Scan for the cell matching the given text and deliver its (x, y) coordinate at center. 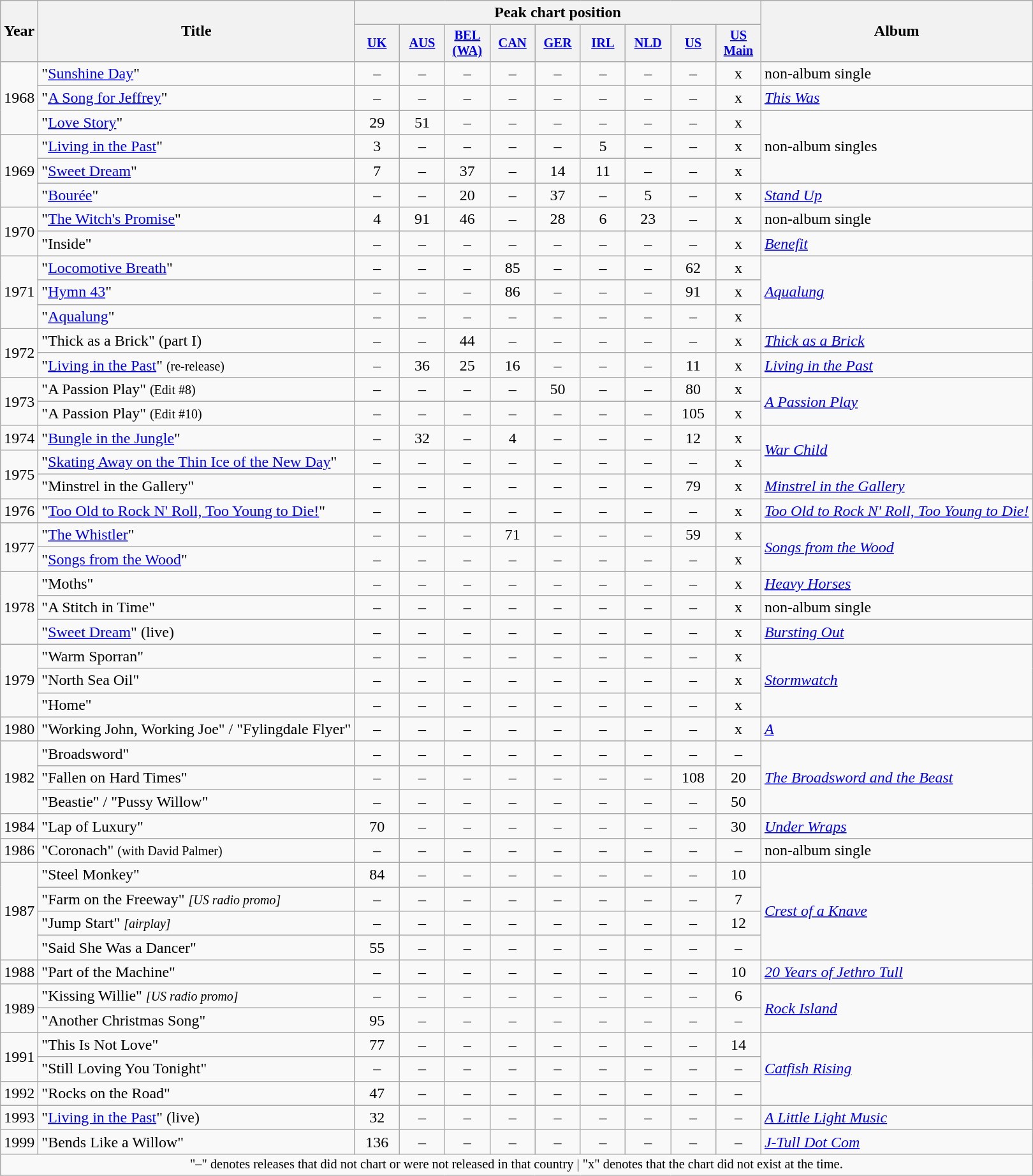
25 (467, 365)
"A Passion Play" (Edit #8) (196, 389)
US Main (738, 43)
"Warm Sporran" (196, 656)
"Jump Start" [airplay] (196, 923)
"Kissing Willie" [US radio promo] (196, 996)
"North Sea Oil" (196, 680)
46 (467, 219)
A (897, 729)
55 (377, 948)
1978 (19, 608)
1976 (19, 511)
1980 (19, 729)
NLD (648, 43)
59 (694, 535)
"This Is Not Love" (196, 1045)
1988 (19, 972)
"Living in the Past" (live) (196, 1117)
95 (377, 1020)
GER (557, 43)
"Living in the Past" (re-release) (196, 365)
"Sweet Dream" (196, 171)
"Part of the Machine" (196, 972)
Too Old to Rock N' Roll, Too Young to Die! (897, 511)
80 (694, 389)
"–" denotes releases that did not chart or were not released in that country | "x" denotes that the chart did not exist at the time. (516, 1165)
71 (513, 535)
"The Witch's Promise" (196, 219)
"Moths" (196, 584)
"Home" (196, 705)
1971 (19, 292)
"Bungle in the Jungle" (196, 437)
US (694, 43)
70 (377, 826)
20 Years of Jethro Tull (897, 972)
"Another Christmas Song" (196, 1020)
Minstrel in the Gallery (897, 487)
1993 (19, 1117)
1975 (19, 474)
51 (422, 122)
105 (694, 413)
"Aqualung" (196, 316)
"A Song for Jeffrey" (196, 98)
1970 (19, 232)
Peak chart position (558, 13)
Under Wraps (897, 826)
"A Stitch in Time" (196, 608)
1984 (19, 826)
"Sweet Dream" (live) (196, 632)
1991 (19, 1057)
1977 (19, 547)
77 (377, 1045)
1989 (19, 1008)
"Minstrel in the Gallery" (196, 487)
"Broadsword" (196, 753)
"Too Old to Rock N' Roll, Too Young to Die!" (196, 511)
Benefit (897, 244)
Songs from the Wood (897, 547)
30 (738, 826)
44 (467, 341)
"Rocks on the Road" (196, 1093)
AUS (422, 43)
The Broadsword and the Beast (897, 777)
79 (694, 487)
Thick as a Brick (897, 341)
"Hymn 43" (196, 292)
A Passion Play (897, 401)
1973 (19, 401)
"Love Story" (196, 122)
BEL(WA) (467, 43)
85 (513, 268)
36 (422, 365)
CAN (513, 43)
1982 (19, 777)
A Little Light Music (897, 1117)
136 (377, 1142)
62 (694, 268)
29 (377, 122)
Album (897, 31)
108 (694, 777)
16 (513, 365)
Year (19, 31)
47 (377, 1093)
Heavy Horses (897, 584)
UK (377, 43)
"Inside" (196, 244)
23 (648, 219)
"Said She Was a Dancer" (196, 948)
1999 (19, 1142)
Title (196, 31)
"Living in the Past" (196, 147)
"Locomotive Breath" (196, 268)
War Child (897, 450)
Stand Up (897, 195)
1968 (19, 98)
Living in the Past (897, 365)
86 (513, 292)
3 (377, 147)
Crest of a Knave (897, 911)
"A Passion Play" (Edit #10) (196, 413)
Catfish Rising (897, 1069)
Stormwatch (897, 680)
"Steel Monkey" (196, 875)
"Lap of Luxury" (196, 826)
1986 (19, 850)
"Still Loving You Tonight" (196, 1069)
Aqualung (897, 292)
"Coronach" (with David Palmer) (196, 850)
non-album singles (897, 147)
Rock Island (897, 1008)
1972 (19, 353)
1974 (19, 437)
"Sunshine Day" (196, 73)
1979 (19, 680)
1969 (19, 171)
"Beastie" / "Pussy Willow" (196, 802)
"Farm on the Freeway" [US radio promo] (196, 899)
84 (377, 875)
This Was (897, 98)
28 (557, 219)
Bursting Out (897, 632)
IRL (603, 43)
"Fallen on Hard Times" (196, 777)
"Songs from the Wood" (196, 559)
1992 (19, 1093)
"Working John, Working Joe" / "Fylingdale Flyer" (196, 729)
1987 (19, 911)
"Bourée" (196, 195)
"Bends Like a Willow" (196, 1142)
"Skating Away on the Thin Ice of the New Day" (196, 462)
"Thick as a Brick" (part I) (196, 341)
J-Tull Dot Com (897, 1142)
"The Whistler" (196, 535)
